Detect which cell encompasses the target text, then output its [x, y] center coordinate. 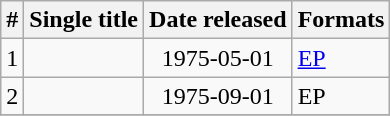
1975-09-01 [218, 96]
1 [12, 58]
# [12, 20]
Formats [341, 20]
Date released [218, 20]
Single title [84, 20]
1975-05-01 [218, 58]
2 [12, 96]
